Detect which cell encompasses the target text, then output its (X, Y) center coordinate. 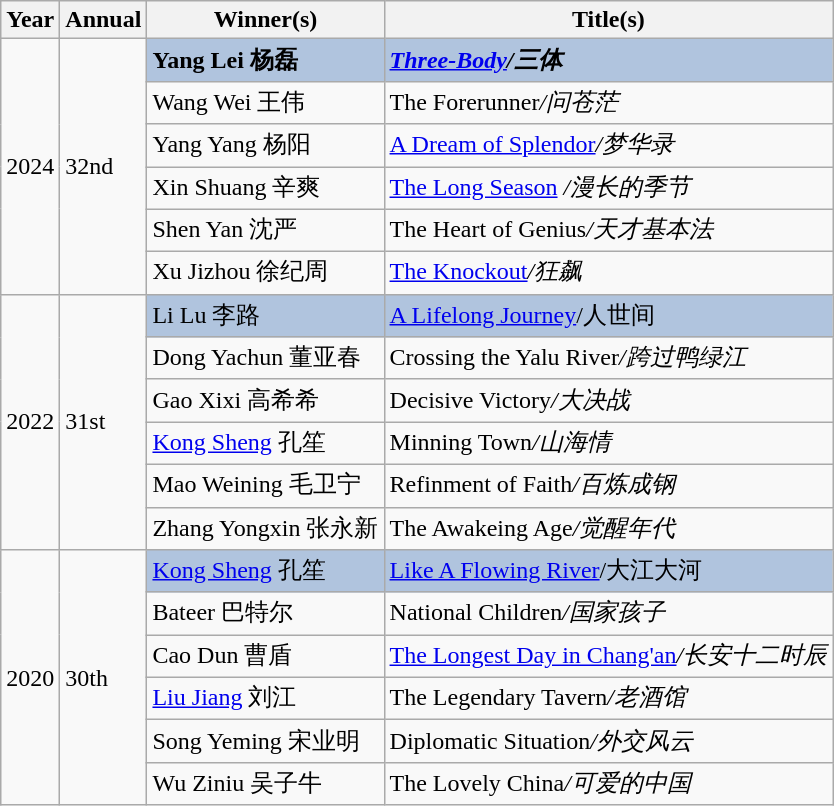
Yang Yang 杨阳 (266, 146)
The Long Season /漫长的季节 (608, 188)
Yang Lei 杨磊 (266, 60)
32nd (104, 166)
Decisive Victory/大决战 (608, 400)
Bateer 巴特尔 (266, 614)
Three-Body/三体 (608, 60)
Song Yeming 宋业明 (266, 742)
Title(s) (608, 20)
Diplomatic Situation/外交风云 (608, 742)
The Forerunner/问苍茫 (608, 102)
Xin Shuang 辛爽 (266, 188)
2022 (30, 422)
The Heart of Genius/天才基本法 (608, 230)
Wang Wei 王伟 (266, 102)
Refinment of Faith/百炼成钢 (608, 486)
Crossing the Yalu River/跨过鸭绿江 (608, 358)
Shen Yan 沈严 (266, 230)
2024 (30, 166)
Annual (104, 20)
31st (104, 422)
The Lovely China/可爱的中国 (608, 784)
Like A Flowing River/大江大河 (608, 572)
Wu Ziniu 吴子牛 (266, 784)
The Awakeing Age/觉醒年代 (608, 528)
Zhang Yongxin 张永新 (266, 528)
National Children/国家孩子 (608, 614)
30th (104, 678)
A Lifelong Journey/人世间 (608, 316)
The Legendary Tavern/老酒馆 (608, 698)
The Longest Day in Chang'an/长安十二时辰 (608, 656)
Minning Town/山海情 (608, 444)
The Knockout/狂飙 (608, 274)
Liu Jiang 刘江 (266, 698)
Xu Jizhou 徐纪周 (266, 274)
Mao Weining 毛卫宁 (266, 486)
Year (30, 20)
Dong Yachun 董亚春 (266, 358)
Li Lu 李路 (266, 316)
A Dream of Splendor/梦华录 (608, 146)
Gao Xixi 高希希 (266, 400)
Winner(s) (266, 20)
Cao Dun 曹盾 (266, 656)
2020 (30, 678)
